Pinpoint the cell where the given text exists, returning its [x, y] midpoint coordinate. 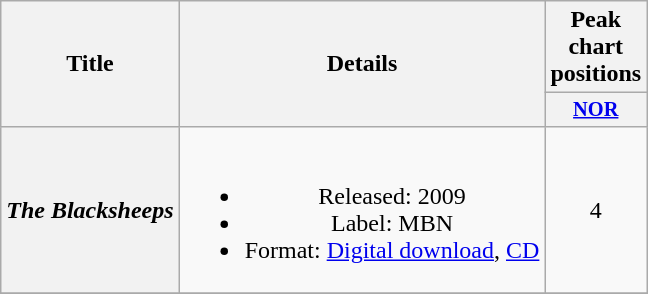
4 [596, 210]
NOR [596, 110]
The Blacksheeps [90, 210]
Peak chart positions [596, 47]
Details [362, 64]
Released: 2009Label: MBNFormat: Digital download, CD [362, 210]
Title [90, 64]
